Search for the cell housing the specified text and yield its (x, y) center coordinate. 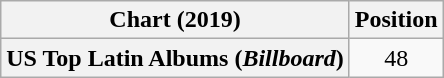
Chart (2019) (176, 20)
48 (396, 58)
Position (396, 20)
US Top Latin Albums (Billboard) (176, 58)
